Provide the (x, y) coordinate of the cell's center where the given text is located.  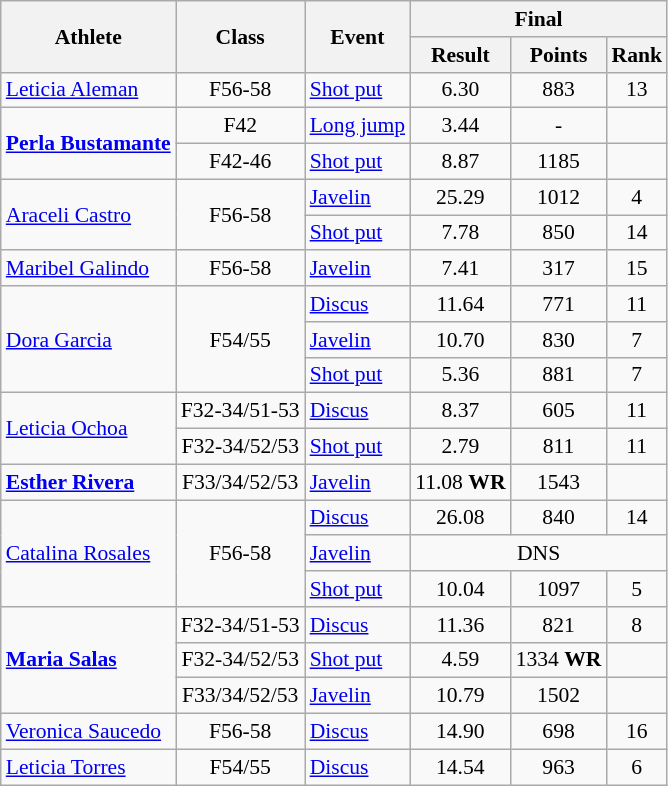
4 (636, 197)
Araceli Castro (88, 214)
317 (559, 269)
25.29 (460, 197)
14.54 (460, 767)
1097 (559, 589)
26.08 (460, 518)
5 (636, 589)
Result (460, 55)
Esther Rivera (88, 482)
963 (559, 767)
1012 (559, 197)
Maria Salas (88, 660)
830 (559, 340)
1502 (559, 696)
698 (559, 732)
8 (636, 625)
F42-46 (240, 162)
Event (358, 36)
1185 (559, 162)
840 (559, 518)
10.04 (460, 589)
Leticia Ochoa (88, 428)
Catalina Rosales (88, 554)
Points (559, 55)
1543 (559, 482)
10.70 (460, 340)
Final (538, 19)
Athlete (88, 36)
3.44 (460, 126)
F42 (240, 126)
7.41 (460, 269)
6 (636, 767)
Dora Garcia (88, 340)
11.36 (460, 625)
5.36 (460, 375)
Perla Bustamante (88, 144)
11.64 (460, 304)
13 (636, 90)
883 (559, 90)
771 (559, 304)
- (559, 126)
881 (559, 375)
14.90 (460, 732)
16 (636, 732)
15 (636, 269)
Leticia Torres (88, 767)
821 (559, 625)
605 (559, 411)
6.30 (460, 90)
Veronica Saucedo (88, 732)
Leticia Aleman (88, 90)
Long jump (358, 126)
4.59 (460, 660)
8.87 (460, 162)
10.79 (460, 696)
1334 WR (559, 660)
Class (240, 36)
8.37 (460, 411)
DNS (538, 554)
850 (559, 233)
Maribel Galindo (88, 269)
Rank (636, 55)
7.78 (460, 233)
2.79 (460, 447)
11.08 WR (460, 482)
811 (559, 447)
